Search for the cell housing the specified text and yield its [X, Y] center coordinate. 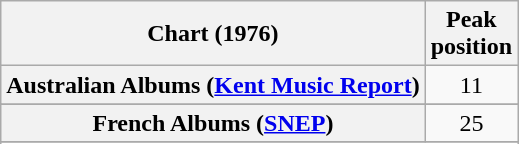
Australian Albums (Kent Music Report) [213, 85]
11 [471, 85]
French Albums (SNEP) [213, 123]
Peakposition [471, 34]
Chart (1976) [213, 34]
25 [471, 123]
